Identify which cell holds the provided text, then report its (X, Y) central coordinate. 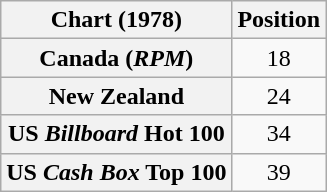
Chart (1978) (116, 20)
US Cash Box Top 100 (116, 172)
39 (279, 172)
24 (279, 96)
US Billboard Hot 100 (116, 134)
New Zealand (116, 96)
18 (279, 58)
Canada (RPM) (116, 58)
Position (279, 20)
34 (279, 134)
